Provide the [X, Y] coordinate of the cell's center where the given text is located.  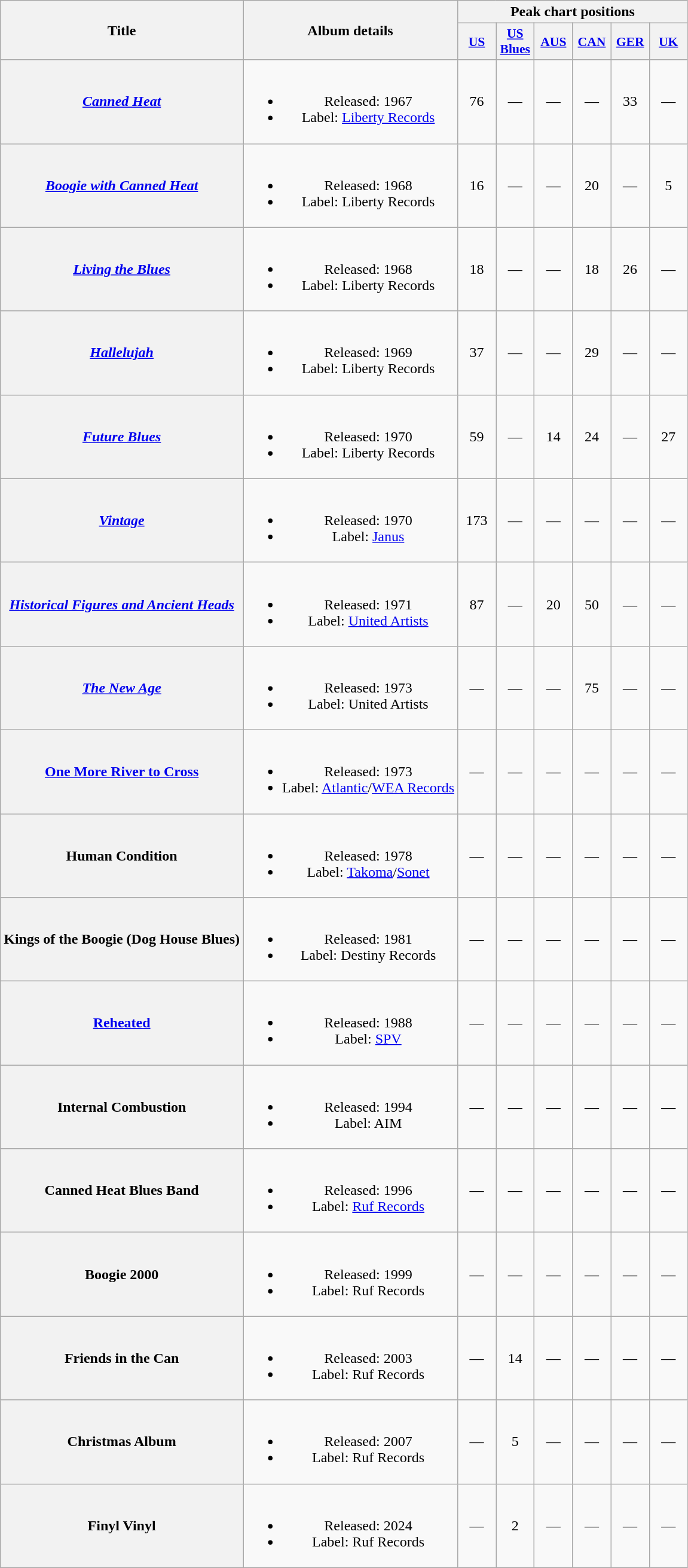
Hallelujah [122, 353]
Released: 1970Label: Janus [350, 520]
Reheated [122, 1023]
29 [592, 353]
Released: 1973Label: United Artists [350, 688]
USBlues [515, 42]
GER [630, 42]
Canned Heat Blues Band [122, 1191]
Future Blues [122, 437]
Released: 1996Label: Ruf Records [350, 1191]
Released: 1999Label: Ruf Records [350, 1274]
Album details [350, 30]
75 [592, 688]
Boogie 2000 [122, 1274]
Historical Figures and Ancient Heads [122, 604]
Finyl Vinyl [122, 1526]
Released: 1967Label: Liberty Records [350, 102]
173 [477, 520]
US [477, 42]
Released: 2024Label: Ruf Records [350, 1526]
UK [668, 42]
The New Age [122, 688]
Released: 1978Label: Takoma/Sonet [350, 855]
Released: 1973Label: Atlantic/WEA Records [350, 771]
2 [515, 1526]
50 [592, 604]
24 [592, 437]
AUS [554, 42]
Friends in the Can [122, 1358]
Boogie with Canned Heat [122, 185]
Living the Blues [122, 269]
CAN [592, 42]
Canned Heat [122, 102]
27 [668, 437]
Internal Combustion [122, 1107]
59 [477, 437]
33 [630, 102]
Released: 1969Label: Liberty Records [350, 353]
Peak chart positions [573, 12]
Christmas Album [122, 1442]
Human Condition [122, 855]
One More River to Cross [122, 771]
76 [477, 102]
Kings of the Boogie (Dog House Blues) [122, 939]
Released: 1994Label: AIM [350, 1107]
Released: 1981Label: Destiny Records [350, 939]
Released: 2007Label: Ruf Records [350, 1442]
Released: 1971Label: United Artists [350, 604]
26 [630, 269]
87 [477, 604]
16 [477, 185]
Title [122, 30]
Vintage [122, 520]
Released: 1970Label: Liberty Records [350, 437]
37 [477, 353]
Released: 2003Label: Ruf Records [350, 1358]
Released: 1988Label: SPV [350, 1023]
